Capture the cell that displays the provided text and extract its (x, y) central coordinate. 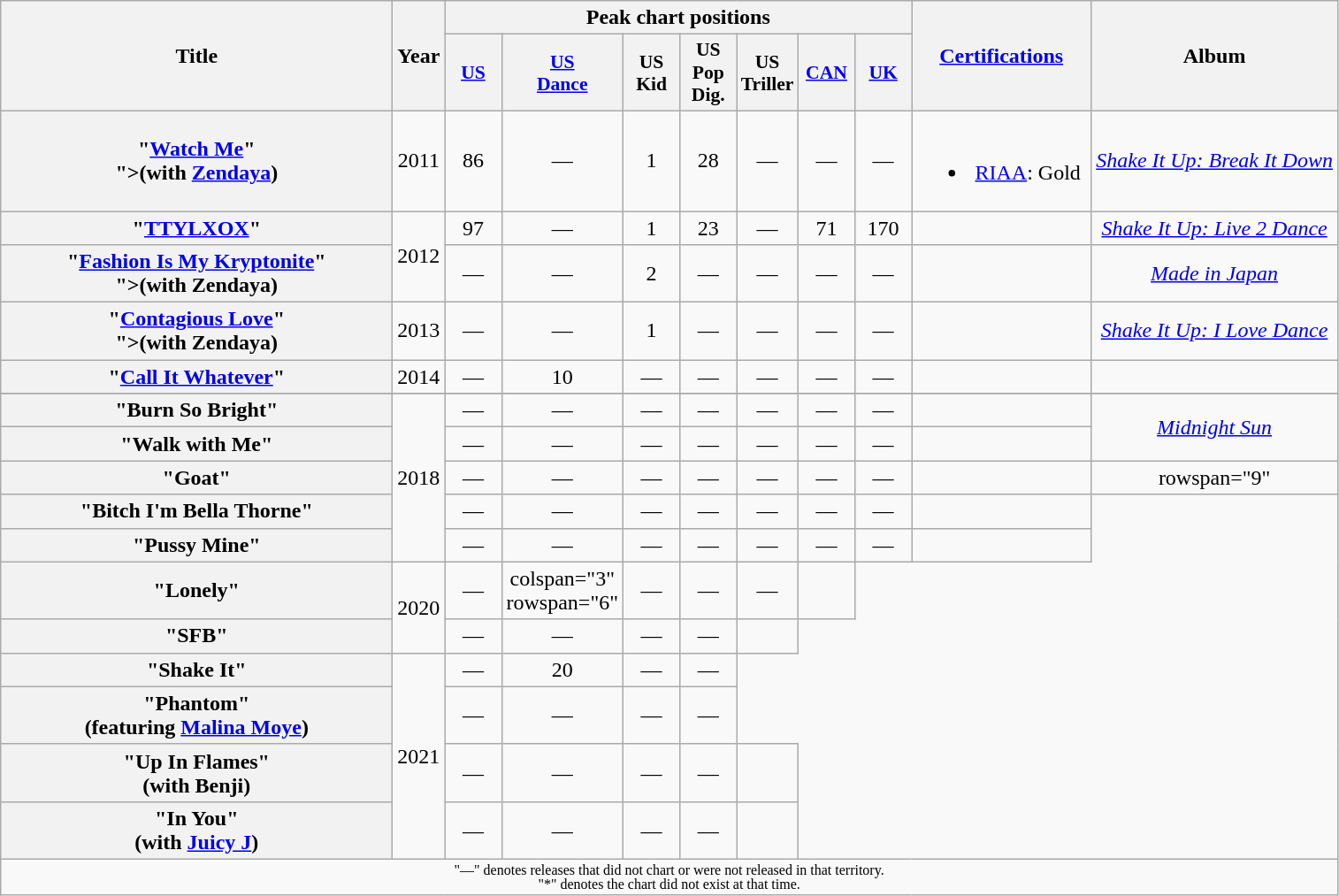
USTriller (768, 73)
Midnight Sun (1215, 427)
20 (562, 670)
US (473, 73)
"TTYLXOX" (196, 227)
"In You"(with Juicy J) (196, 830)
2014 (419, 377)
28 (708, 161)
"Pussy Mine" (196, 545)
Album (1215, 57)
"Watch Me"">(with Zendaya) (196, 161)
97 (473, 227)
"Lonely" (196, 591)
"Phantom"(featuring Malina Moye) (196, 715)
Shake It Up: I Love Dance (1215, 331)
USPop Dig. (708, 73)
RIAA: Gold (1001, 161)
colspan="3" rowspan="6" (562, 591)
Shake It Up: Live 2 Dance (1215, 227)
Year (419, 57)
"Call It Whatever" (196, 377)
2011 (419, 161)
"SFB" (196, 636)
"Shake It" (196, 670)
Shake It Up: Break It Down (1215, 161)
2 (652, 274)
170 (884, 227)
UK (884, 73)
"Burn So Bright" (196, 410)
Made in Japan (1215, 274)
USDance (562, 73)
2013 (419, 331)
USKid (652, 73)
71 (826, 227)
86 (473, 161)
2018 (419, 478)
rowspan="9" (1215, 478)
2021 (419, 755)
2020 (419, 607)
"Walk with Me" (196, 444)
Peak chart positions (678, 18)
2012 (419, 257)
Certifications (1001, 57)
"Fashion Is My Kryptonite"">(with Zendaya) (196, 274)
"—" denotes releases that did not chart or were not released in that territory."*" denotes the chart did not exist at that time. (669, 877)
"Contagious Love"">(with Zendaya) (196, 331)
CAN (826, 73)
"Bitch I'm Bella Thorne" (196, 511)
Title (196, 57)
"Goat" (196, 478)
"Up In Flames"(with Benji) (196, 773)
23 (708, 227)
10 (562, 377)
